Search for the cell housing the specified text and yield its [X, Y] center coordinate. 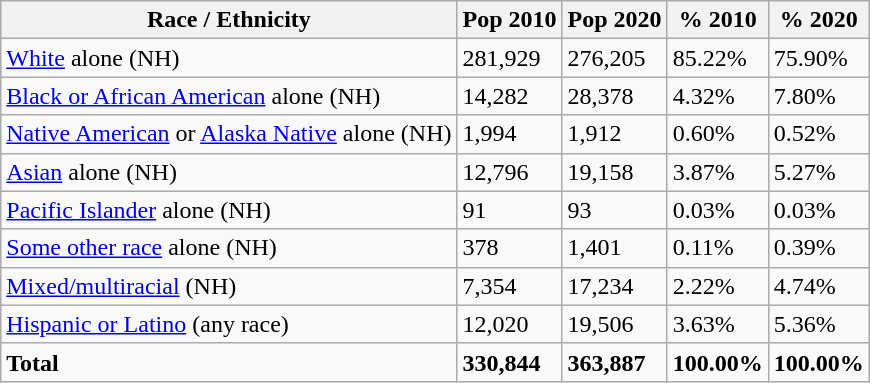
Pacific Islander alone (NH) [229, 210]
12,020 [510, 324]
3.87% [718, 172]
Total [229, 362]
Race / Ethnicity [229, 20]
12,796 [510, 172]
17,234 [614, 286]
378 [510, 248]
% 2020 [818, 20]
91 [510, 210]
1,912 [614, 134]
Pop 2010 [510, 20]
75.90% [818, 58]
4.74% [818, 286]
1,994 [510, 134]
Black or African American alone (NH) [229, 96]
93 [614, 210]
19,158 [614, 172]
3.63% [718, 324]
28,378 [614, 96]
0.11% [718, 248]
276,205 [614, 58]
85.22% [718, 58]
White alone (NH) [229, 58]
7,354 [510, 286]
Asian alone (NH) [229, 172]
19,506 [614, 324]
5.27% [818, 172]
Some other race alone (NH) [229, 248]
4.32% [718, 96]
363,887 [614, 362]
Pop 2020 [614, 20]
Native American or Alaska Native alone (NH) [229, 134]
0.60% [718, 134]
0.39% [818, 248]
1,401 [614, 248]
2.22% [718, 286]
281,929 [510, 58]
5.36% [818, 324]
0.52% [818, 134]
% 2010 [718, 20]
Mixed/multiracial (NH) [229, 286]
14,282 [510, 96]
7.80% [818, 96]
Hispanic or Latino (any race) [229, 324]
330,844 [510, 362]
